Locate the cell with the specified text and output its (X, Y) center coordinate. 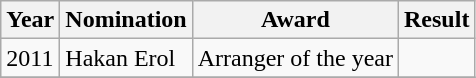
Hakan Erol (126, 58)
Result (437, 20)
Year (30, 20)
2011 (30, 58)
Award (295, 20)
Arranger of the year (295, 58)
Nomination (126, 20)
